Scan for the cell matching the given text and deliver its (X, Y) coordinate at center. 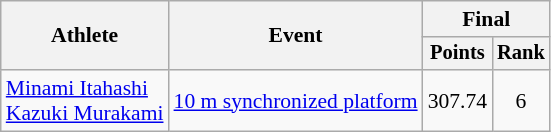
Rank (521, 54)
Minami ItahashiKazuki Murakami (85, 100)
Event (296, 36)
Points (458, 54)
Final (486, 19)
307.74 (458, 100)
Athlete (85, 36)
6 (521, 100)
10 m synchronized platform (296, 100)
